From the cell containing the given text, extract its center point as [X, Y] coordinate. 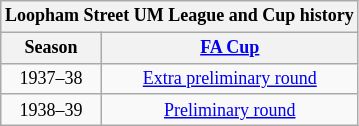
Loopham Street UM League and Cup history [180, 16]
1937–38 [52, 78]
Season [52, 48]
FA Cup [230, 48]
Extra preliminary round [230, 78]
Preliminary round [230, 110]
1938–39 [52, 110]
